For the text-containing cell, return its midpoint in (X, Y) coordinate format. 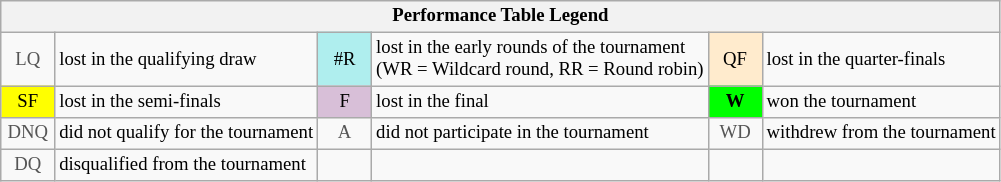
Performance Table Legend (500, 16)
won the tournament (881, 102)
lost in the early rounds of the tournament(WR = Wildcard round, RR = Round robin) (540, 60)
DNQ (28, 134)
lost in the semi-finals (186, 102)
disqualified from the tournament (186, 166)
W (735, 102)
lost in the quarter-finals (881, 60)
WD (735, 134)
A (345, 134)
DQ (28, 166)
withdrew from the tournament (881, 134)
did not participate in the tournament (540, 134)
lost in the qualifying draw (186, 60)
SF (28, 102)
lost in the final (540, 102)
did not qualify for the tournament (186, 134)
#R (345, 60)
QF (735, 60)
F (345, 102)
LQ (28, 60)
